Provide the [x, y] coordinate of the cell's center where the given text is located.  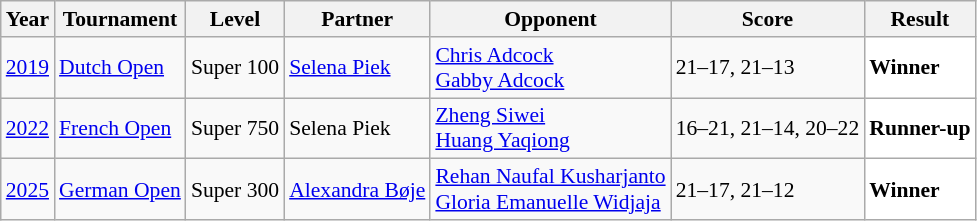
Tournament [120, 19]
French Open [120, 128]
German Open [120, 190]
Dutch Open [120, 68]
2019 [28, 68]
Chris Adcock Gabby Adcock [550, 68]
2025 [28, 190]
Alexandra Bøje [357, 190]
Level [235, 19]
21–17, 21–13 [768, 68]
21–17, 21–12 [768, 190]
Runner-up [920, 128]
Zheng Siwei Huang Yaqiong [550, 128]
Super 100 [235, 68]
Rehan Naufal Kusharjanto Gloria Emanuelle Widjaja [550, 190]
Super 750 [235, 128]
16–21, 21–14, 20–22 [768, 128]
Opponent [550, 19]
Super 300 [235, 190]
Score [768, 19]
Result [920, 19]
Partner [357, 19]
Year [28, 19]
2022 [28, 128]
